Locate the cell with the specified text and output its (X, Y) center coordinate. 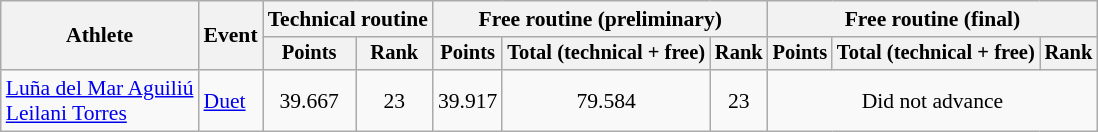
Duet (231, 100)
Free routine (final) (933, 19)
Event (231, 36)
Luña del Mar AguiliúLeilani Torres (100, 100)
Did not advance (933, 100)
Athlete (100, 36)
39.667 (310, 100)
Free routine (preliminary) (600, 19)
39.917 (468, 100)
Technical routine (348, 19)
79.584 (606, 100)
